Determine the [x, y] coordinate at the center of the cell enclosing the given text.  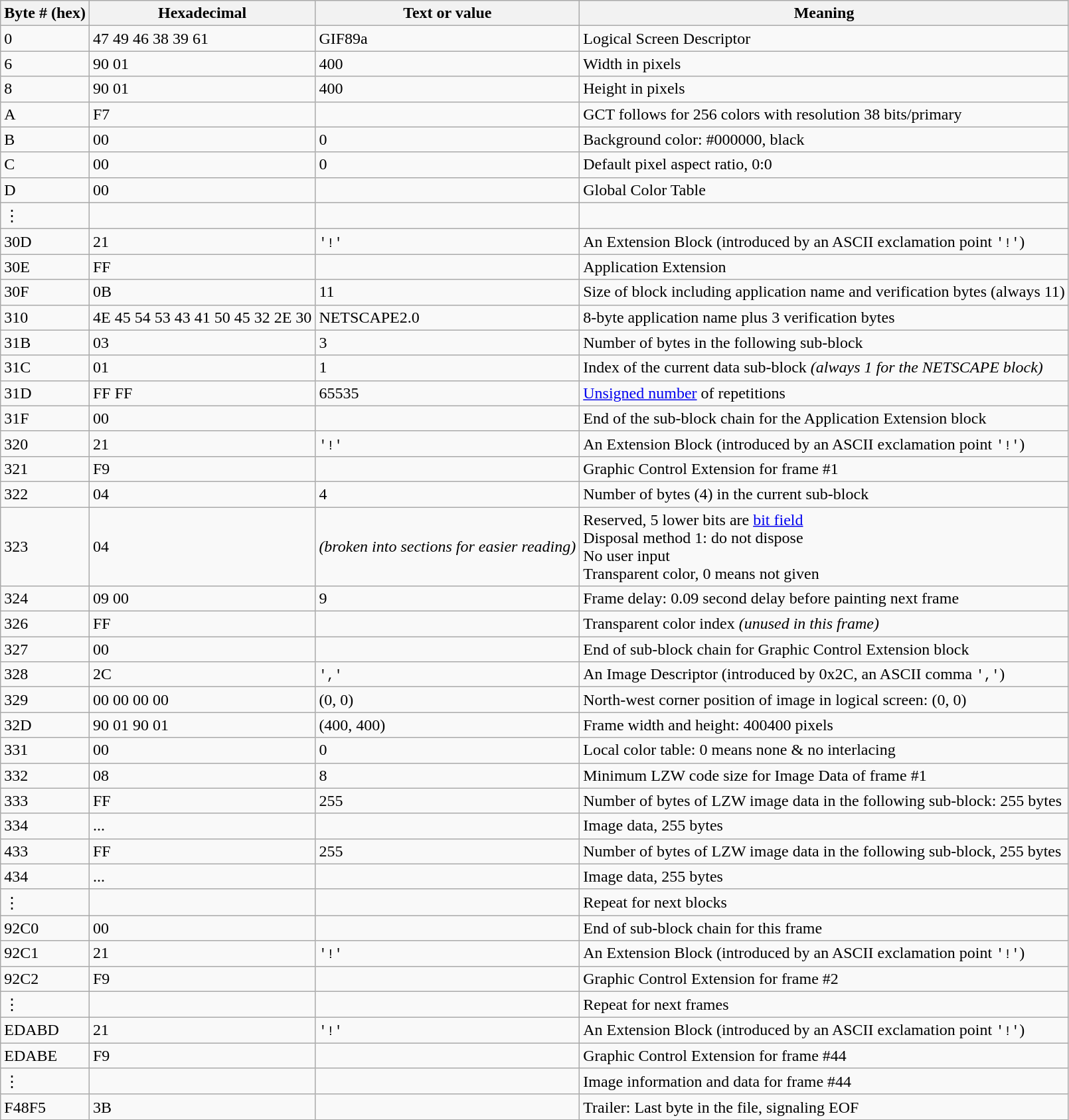
Size of block including application name and verification bytes (always 11) [825, 292]
323 [45, 547]
Width in pixels [825, 64]
1 [448, 368]
328 [45, 675]
321 [45, 469]
',' [448, 675]
31B [45, 343]
Number of bytes in the following sub-block [825, 343]
8-byte application name plus 3 verification bytes [825, 317]
2C [202, 675]
433 [45, 851]
Index of the current data sub-block (always 1 for the NETSCAPE block) [825, 368]
331 [45, 750]
Height in pixels [825, 89]
31D [45, 393]
47 49 46 38 39 61 [202, 39]
434 [45, 876]
Number of bytes of LZW image data in the following sub-block, 255 bytes [825, 851]
Hexadecimal [202, 13]
A [45, 114]
End of the sub-block chain for the Application Extension block [825, 418]
Logical Screen Descriptor [825, 39]
32D [45, 725]
Graphic Control Extension for frame #44 [825, 1056]
(0, 0) [448, 700]
Image information and data for frame #44 [825, 1081]
C [45, 165]
Text or value [448, 13]
EDABD [45, 1030]
310 [45, 317]
30F [45, 292]
End of sub-block chain for Graphic Control Extension block [825, 649]
D [45, 190]
Graphic Control Extension for frame #2 [825, 979]
End of sub-block chain for this frame [825, 928]
F7 [202, 114]
Transparent color index (unused in this frame) [825, 624]
Repeat for next blocks [825, 902]
North-west corner position of image in logical screen: (0, 0) [825, 700]
Number of bytes (4) in the current sub-block [825, 494]
6 [45, 64]
92C0 [45, 928]
3 [448, 343]
329 [45, 700]
Application Extension [825, 267]
30D [45, 242]
0B [202, 292]
Meaning [825, 13]
Frame delay: 0.09 second delay before painting next frame [825, 599]
Default pixel aspect ratio, 0:0 [825, 165]
(broken into sections for easier reading) [448, 547]
11 [448, 292]
Trailer: Last byte in the file, signaling EOF [825, 1107]
9 [448, 599]
Reserved, 5 lower bits are bit fieldDisposal method 1: do not disposeNo user inputTransparent color, 0 means not given [825, 547]
332 [45, 775]
326 [45, 624]
Local color table: 0 means none & no interlacing [825, 750]
327 [45, 649]
Background color: #000000, black [825, 139]
09 00 [202, 599]
(400, 400) [448, 725]
Unsigned number of repetitions [825, 393]
Byte # (hex) [45, 13]
08 [202, 775]
FF FF [202, 393]
31C [45, 368]
322 [45, 494]
333 [45, 801]
01 [202, 368]
EDABE [45, 1056]
90 01 90 01 [202, 725]
F48F5 [45, 1107]
320 [45, 443]
334 [45, 826]
4E 45 54 53 43 41 50 45 32 2E 30 [202, 317]
Global Color Table [825, 190]
4 [448, 494]
B [45, 139]
Frame width and height: 400400 pixels [825, 725]
92C2 [45, 979]
92C1 [45, 953]
03 [202, 343]
3B [202, 1107]
31F [45, 418]
324 [45, 599]
An Image Descriptor (introduced by 0x2C, an ASCII comma ',') [825, 675]
65535 [448, 393]
GCT follows for 256 colors with resolution 38 bits/primary [825, 114]
00 00 00 00 [202, 700]
Graphic Control Extension for frame #1 [825, 469]
NETSCAPE2.0 [448, 317]
Repeat for next frames [825, 1004]
Minimum LZW code size for Image Data of frame #1 [825, 775]
30E [45, 267]
Number of bytes of LZW image data in the following sub-block: 255 bytes [825, 801]
GIF89a [448, 39]
